From the cell containing the given text, extract its center point as (X, Y) coordinate. 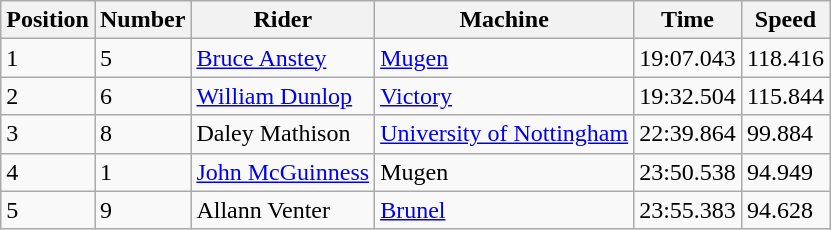
Speed (785, 20)
23:55.383 (688, 210)
University of Nottingham (504, 134)
Time (688, 20)
94.949 (785, 172)
John McGuinness (283, 172)
19:32.504 (688, 96)
118.416 (785, 58)
94.628 (785, 210)
3 (48, 134)
6 (142, 96)
4 (48, 172)
19:07.043 (688, 58)
Allann Venter (283, 210)
Bruce Anstey (283, 58)
William Dunlop (283, 96)
99.884 (785, 134)
8 (142, 134)
Brunel (504, 210)
Number (142, 20)
Position (48, 20)
23:50.538 (688, 172)
2 (48, 96)
115.844 (785, 96)
Rider (283, 20)
Machine (504, 20)
Daley Mathison (283, 134)
22:39.864 (688, 134)
Victory (504, 96)
9 (142, 210)
